Capture the cell that displays the provided text and extract its [x, y] central coordinate. 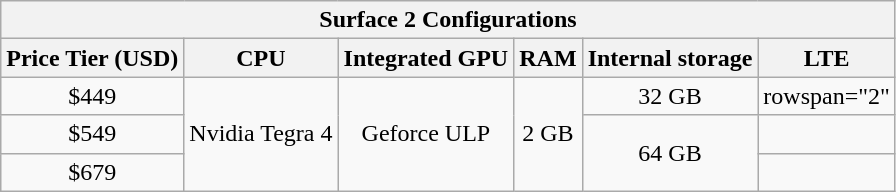
2 GB [548, 134]
Geforce ULP [426, 134]
Price Tier (USD) [92, 58]
32 GB [670, 96]
RAM [548, 58]
$549 [92, 134]
Surface 2 Configurations [448, 20]
rowspan="2" [827, 96]
LTE [827, 58]
Nvidia Tegra 4 [261, 134]
Integrated GPU [426, 58]
CPU [261, 58]
$449 [92, 96]
Internal storage [670, 58]
$679 [92, 172]
64 GB [670, 153]
